From the cell containing the given text, extract its center point as [x, y] coordinate. 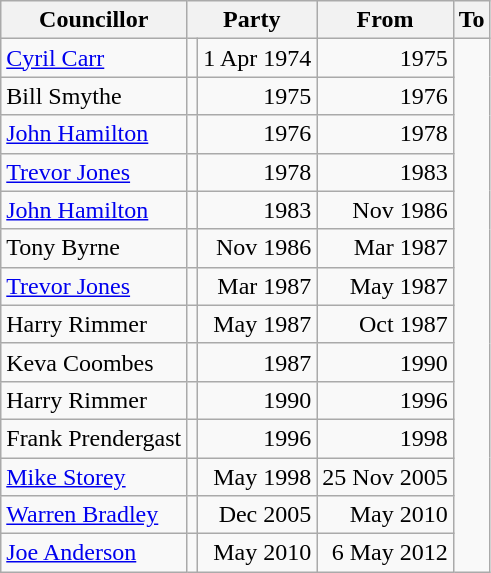
Joe Anderson [94, 553]
25 Nov 2005 [385, 477]
Warren Bradley [94, 515]
Dec 2005 [258, 515]
Cyril Carr [94, 58]
May 1998 [258, 477]
Frank Prendergast [94, 438]
Tony Byrne [94, 248]
Party [252, 20]
Keva Coombes [94, 362]
To [472, 20]
From [385, 20]
Mike Storey [94, 477]
Bill Smythe [94, 96]
6 May 2012 [385, 553]
Councillor [94, 20]
1998 [385, 438]
1987 [258, 362]
Oct 1987 [385, 324]
1 Apr 1974 [258, 58]
